Capture the cell that displays the provided text and extract its (X, Y) central coordinate. 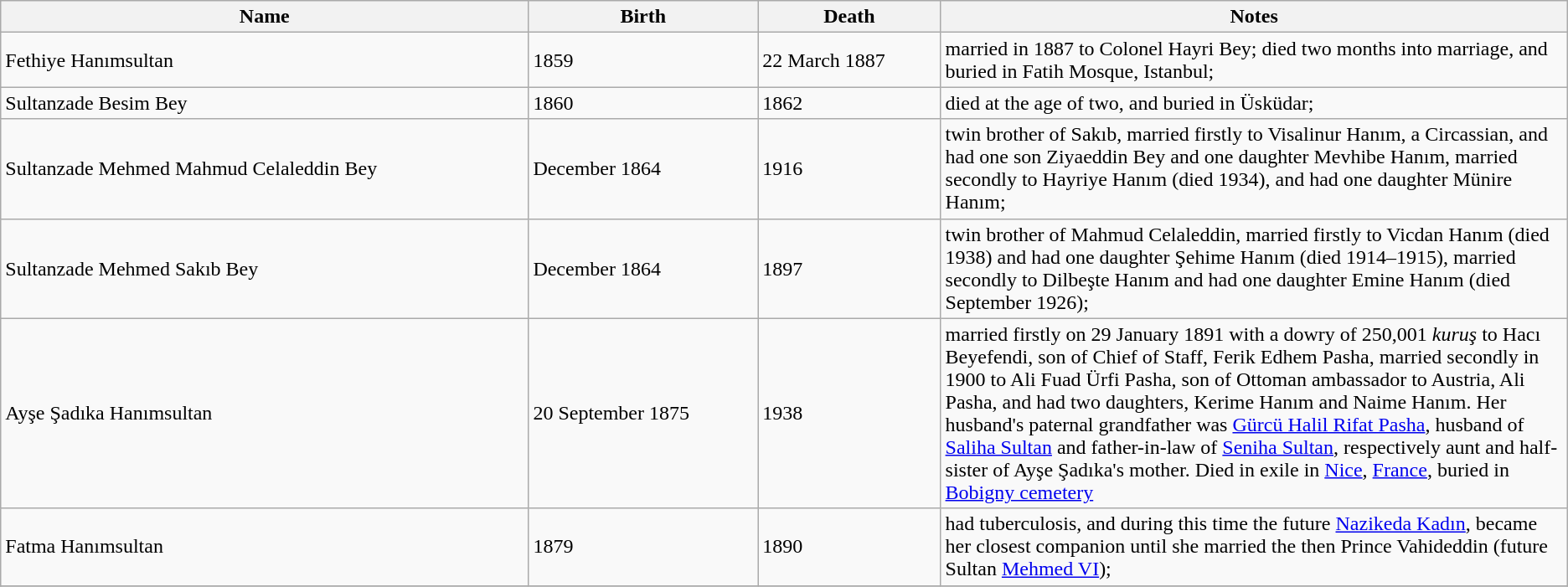
1862 (849, 103)
died at the age of two, and buried in Üsküdar; (1254, 103)
22 March 1887 (849, 60)
1890 (849, 547)
Death (849, 17)
Birth (643, 17)
1916 (849, 169)
Sultanzade Besim Bey (265, 103)
1897 (849, 268)
Sultanzade Mehmed Mahmud Celaleddin Bey (265, 169)
Ayşe Şadıka Hanımsultan (265, 414)
married in 1887 to Colonel Hayri Bey; died two months into marriage, and buried in Fatih Mosque, Istanbul; (1254, 60)
Fatma Hanımsultan (265, 547)
Name (265, 17)
1860 (643, 103)
Sultanzade Mehmed Sakıb Bey (265, 268)
1938 (849, 414)
Fethiye Hanımsultan (265, 60)
1879 (643, 547)
20 September 1875 (643, 414)
Notes (1254, 17)
1859 (643, 60)
